Locate the cell with the specified text and output its [x, y] center coordinate. 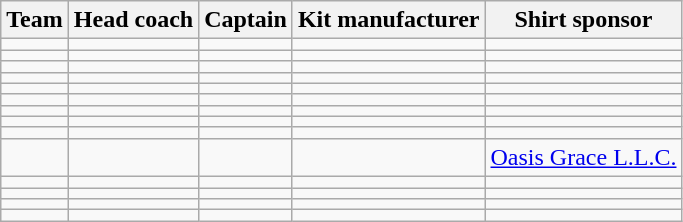
Team [35, 20]
Oasis Grace L.L.C. [584, 157]
Captain [246, 20]
Shirt sponsor [584, 20]
Kit manufacturer [388, 20]
Head coach [133, 20]
